Return the (x, y) coordinate for the center point of the cell that contains the specified text.  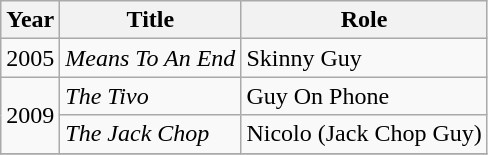
Title (150, 20)
2005 (30, 58)
The Jack Chop (150, 134)
Skinny Guy (364, 58)
Means To An End (150, 58)
2009 (30, 115)
Role (364, 20)
Guy On Phone (364, 96)
Nicolo (Jack Chop Guy) (364, 134)
Year (30, 20)
The Tivo (150, 96)
